Pinpoint the cell where the given text exists, returning its (x, y) midpoint coordinate. 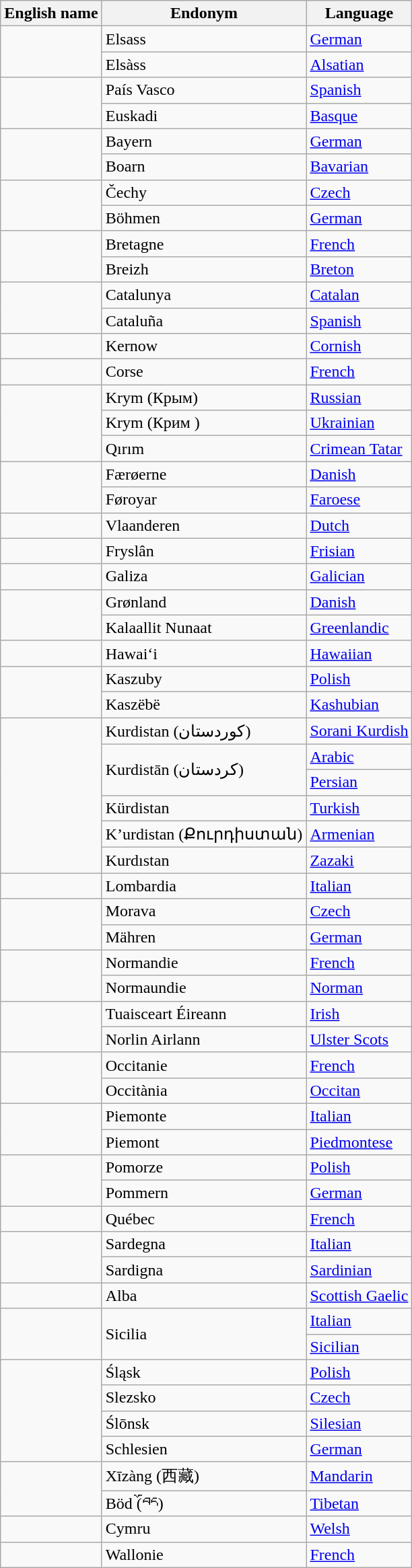
Piemont (204, 1142)
Krym (Крым) (204, 398)
Kashubian (359, 704)
Scottish Gaelic (359, 1296)
Ulster Scots (359, 1039)
Catalunya (204, 295)
Faroese (359, 500)
Arabic (359, 757)
Grønland (204, 602)
Turkish (359, 808)
Hawai‘i (204, 653)
Elsàss (204, 65)
Galician (359, 576)
Kernow (204, 346)
Qırım (204, 449)
Occitanie (204, 1065)
Pommern (204, 1193)
Irish (359, 1014)
Cornish (359, 346)
Bretagne (204, 244)
Breizh (204, 269)
Tuaisceart Éireann (204, 1014)
Cataluña (204, 321)
Pomorze (204, 1168)
Endonym (204, 13)
Vlaanderen (204, 525)
Kurdıstan (204, 860)
Tibetan (359, 1503)
Sicilian (359, 1347)
Alba (204, 1296)
Euskadi (204, 116)
Sicilia (204, 1334)
Silesian (359, 1423)
Cymru (204, 1529)
Kurdistan (کوردستان) (204, 731)
Québec (204, 1219)
Føroyar (204, 500)
Basque (359, 116)
Xīzàng (西藏) (204, 1476)
Armenian (359, 834)
Crimean Tatar (359, 449)
Dutch (359, 525)
Ślōnsk (204, 1423)
Welsh (359, 1529)
Elsass (204, 39)
Fryslân (204, 551)
Böd (བོད) (204, 1503)
País Vasco (204, 90)
Mähren (204, 937)
Zazaki (359, 860)
Kaszuby (204, 679)
K’urdistan (Քուրդիստան) (204, 834)
Kalaallit Nunaat (204, 628)
Norman (359, 988)
Bayern (204, 141)
Ukrainian (359, 423)
Catalan (359, 295)
Lombardia (204, 886)
Böhmen (204, 218)
Čechy (204, 192)
Boarn (204, 167)
Corse (204, 372)
Piemonte (204, 1116)
Bavarian (359, 167)
Frisian (359, 551)
Sardigna (204, 1270)
Hawaiian (359, 653)
Kaszëbë (204, 704)
Alsatian (359, 65)
Schlesien (204, 1449)
Sardinian (359, 1270)
Piedmontese (359, 1142)
Færøerne (204, 474)
Kürdistan (204, 808)
Galiza (204, 576)
Krym (Крим ) (204, 423)
Breton (359, 269)
Greenlandic (359, 628)
Normandie (204, 963)
Norlin Airlann (204, 1039)
Normaundie (204, 988)
Kurdistān (كردستان) (204, 770)
Sorani Kurdish (359, 731)
Occitània (204, 1090)
Slezsko (204, 1398)
Russian (359, 398)
Śląsk (204, 1372)
Occitan (359, 1090)
Sardegna (204, 1244)
English name (51, 13)
Mandarin (359, 1476)
Morava (204, 911)
Persian (359, 782)
Language (359, 13)
Wallonie (204, 1555)
